Extract the (X, Y) coordinate from the center of the cell holding the provided text.  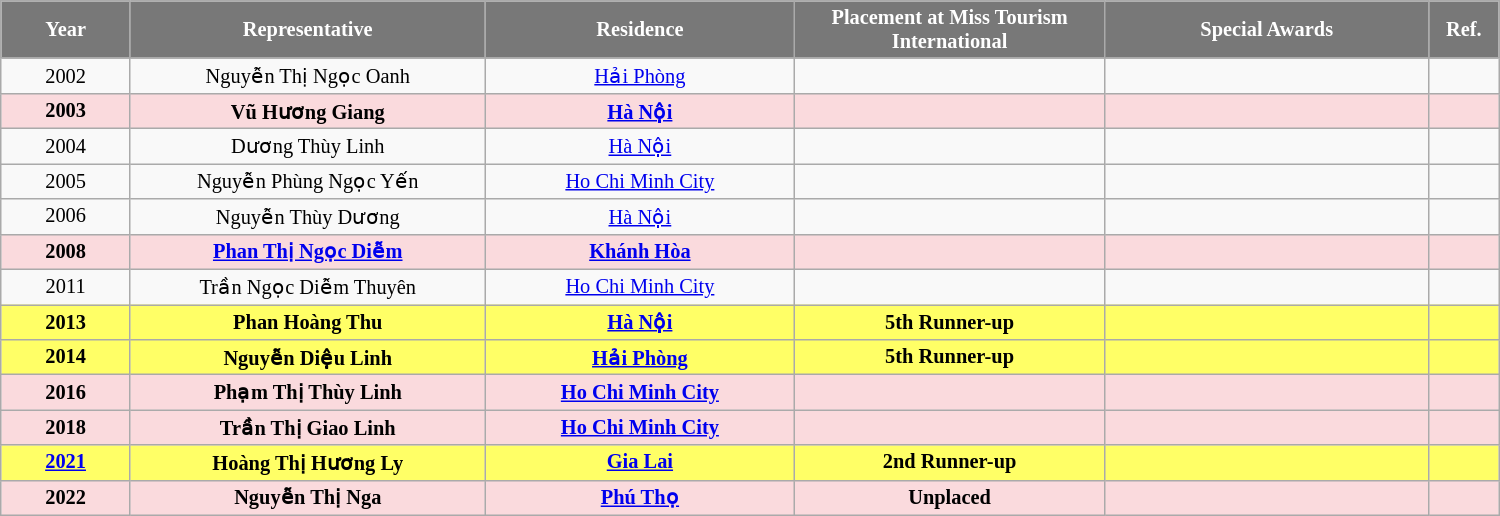
Residence (640, 29)
2004 (66, 146)
2002 (66, 76)
2014 (66, 356)
Placement at Miss Tourism International (950, 29)
Nguyễn Diệu Linh (308, 356)
Dương Thùy Linh (308, 146)
Nguyễn Thị Nga (308, 498)
Year (66, 29)
2003 (66, 110)
Phan Thị Ngọc Diễm (308, 252)
2018 (66, 428)
Phan Hoàng Thu (308, 322)
Trần Thị Giao Linh (308, 428)
2008 (66, 252)
2006 (66, 216)
2021 (66, 462)
Nguyễn Phùng Ngọc Yến (308, 180)
2005 (66, 180)
Unplaced (950, 498)
Special Awards (1266, 29)
Phạm Thị Thùy Linh (308, 392)
Khánh Hòa (640, 252)
Hoàng Thị Hương Ly (308, 462)
Ref. (1464, 29)
Trần Ngọc Diễm Thuyên (308, 286)
2022 (66, 498)
2011 (66, 286)
2013 (66, 322)
Vũ Hương Giang (308, 110)
Representative (308, 29)
Phú Thọ (640, 498)
Nguyễn Thùy Dương (308, 216)
Nguyễn Thị Ngọc Oanh (308, 76)
2nd Runner-up (950, 462)
2016 (66, 392)
Gia Lai (640, 462)
